Detect which cell encompasses the target text, then output its [x, y] center coordinate. 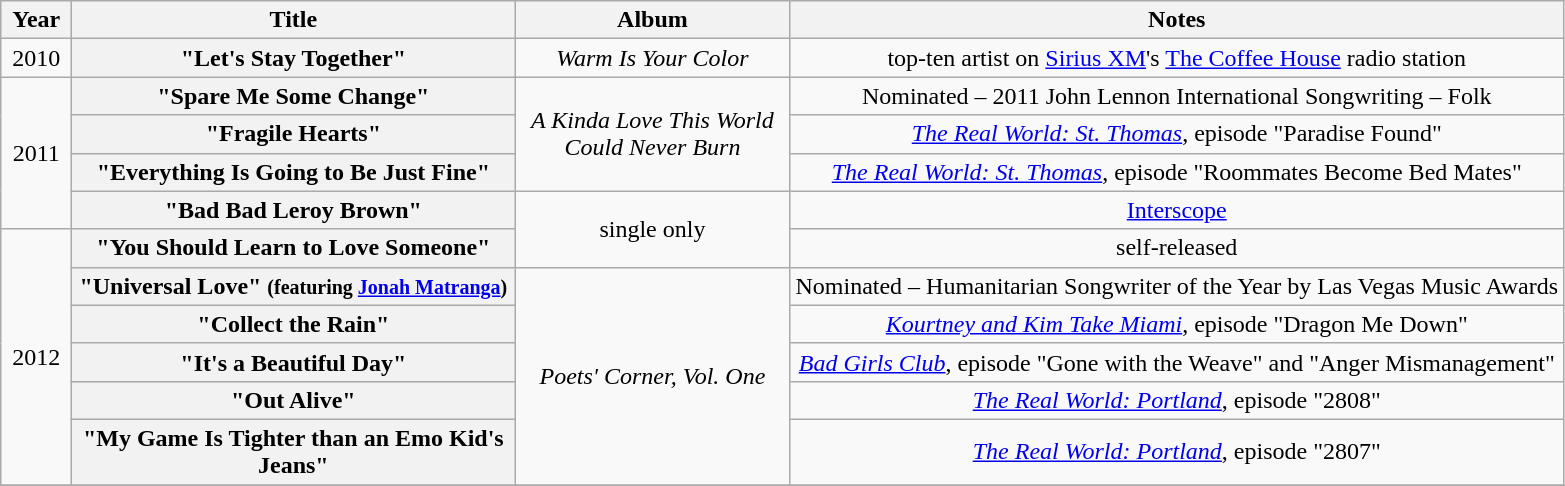
"Universal Love" (featuring Jonah Matranga) [294, 286]
"You Should Learn to Love Someone" [294, 248]
"It's a Beautiful Day" [294, 362]
A Kinda Love This World Could Never Burn [652, 134]
The Real World: Portland, episode "2807" [1177, 452]
The Real World: St. Thomas, episode "Roommates Become Bed Mates" [1177, 172]
Year [36, 20]
"Bad Bad Leroy Brown" [294, 210]
The Real World: Portland, episode "2808" [1177, 400]
"Spare Me Some Change" [294, 96]
"My Game Is Tighter than an Emo Kid's Jeans" [294, 452]
Nominated – 2011 John Lennon International Songwriting – Folk [1177, 96]
Interscope [1177, 210]
2012 [36, 356]
Kourtney and Kim Take Miami, episode "Dragon Me Down" [1177, 324]
top-ten artist on Sirius XM's The Coffee House radio station [1177, 58]
"Let's Stay Together" [294, 58]
2010 [36, 58]
"Everything Is Going to Be Just Fine" [294, 172]
Warm Is Your Color [652, 58]
"Fragile Hearts" [294, 134]
Poets' Corner, Vol. One [652, 376]
"Collect the Rain" [294, 324]
"Out Alive" [294, 400]
Nominated – Humanitarian Songwriter of the Year by Las Vegas Music Awards [1177, 286]
single only [652, 229]
The Real World: St. Thomas, episode "Paradise Found" [1177, 134]
Album [652, 20]
self-released [1177, 248]
Notes [1177, 20]
Bad Girls Club, episode "Gone with the Weave" and "Anger Mismanagement" [1177, 362]
2011 [36, 153]
Title [294, 20]
